Scan for the cell matching the given text and deliver its (X, Y) coordinate at center. 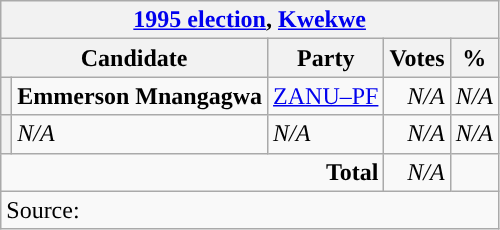
Candidate (134, 58)
ZANU–PF (326, 96)
Votes (417, 58)
% (474, 58)
1995 election, Kwekwe (250, 20)
Emmerson Mnangagwa (140, 96)
Total (192, 172)
Source: (250, 210)
Party (326, 58)
